Locate the cell with the specified text and output its [X, Y] center coordinate. 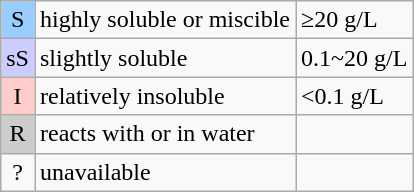
reacts with or in water [164, 134]
sS [18, 58]
I [18, 96]
relatively insoluble [164, 96]
≥20 g/L [354, 20]
S [18, 20]
unavailable [164, 172]
0.1~20 g/L [354, 58]
R [18, 134]
? [18, 172]
<0.1 g/L [354, 96]
highly soluble or miscible [164, 20]
slightly soluble [164, 58]
